Return (X, Y) of the center of cell containing provided text 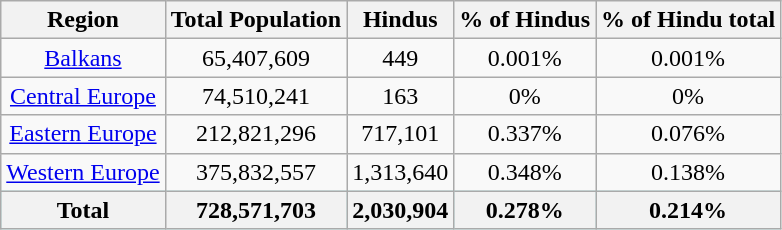
Balkans (83, 58)
Region (83, 20)
2,030,904 (400, 210)
0.337% (525, 134)
728,571,703 (256, 210)
0.214% (688, 210)
0.278% (525, 210)
717,101 (400, 134)
Total (83, 210)
Western Europe (83, 172)
0.348% (525, 172)
0.076% (688, 134)
74,510,241 (256, 96)
Hindus (400, 20)
Eastern Europe (83, 134)
Total Population (256, 20)
449 (400, 58)
Central Europe (83, 96)
163 (400, 96)
% of Hindu total (688, 20)
65,407,609 (256, 58)
% of Hindus (525, 20)
0.138% (688, 172)
375,832,557 (256, 172)
212,821,296 (256, 134)
1,313,640 (400, 172)
